Output the [X, Y] coordinate of the center of the cell containing the given text.  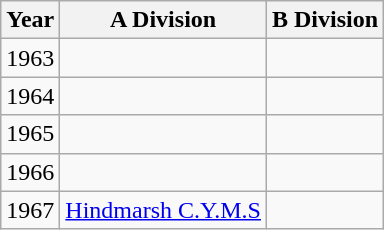
1964 [30, 96]
1965 [30, 134]
Year [30, 20]
1966 [30, 172]
Hindmarsh C.Y.M.S [164, 210]
1963 [30, 58]
1967 [30, 210]
A Division [164, 20]
B Division [324, 20]
